Identify which cell holds the provided text, then report its [X, Y] central coordinate. 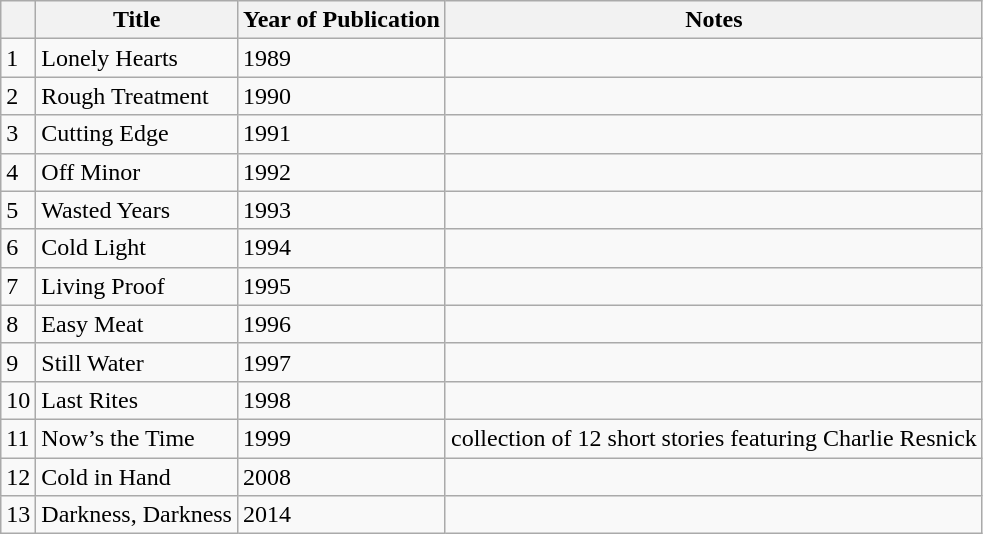
9 [18, 362]
1996 [341, 324]
10 [18, 400]
11 [18, 438]
2 [18, 96]
1990 [341, 96]
1994 [341, 248]
Rough Treatment [137, 96]
Title [137, 20]
8 [18, 324]
3 [18, 134]
Off Minor [137, 172]
4 [18, 172]
Now’s the Time [137, 438]
1995 [341, 286]
1997 [341, 362]
6 [18, 248]
7 [18, 286]
2014 [341, 515]
1998 [341, 400]
5 [18, 210]
Still Water [137, 362]
Lonely Hearts [137, 58]
Cutting Edge [137, 134]
1991 [341, 134]
Living Proof [137, 286]
1 [18, 58]
1992 [341, 172]
12 [18, 477]
13 [18, 515]
Cold in Hand [137, 477]
Wasted Years [137, 210]
Last Rites [137, 400]
1993 [341, 210]
2008 [341, 477]
Darkness, Darkness [137, 515]
1999 [341, 438]
Easy Meat [137, 324]
Year of Publication [341, 20]
1989 [341, 58]
Cold Light [137, 248]
collection of 12 short stories featuring Charlie Resnick [714, 438]
Notes [714, 20]
